For the text-containing cell, return its midpoint in [x, y] coordinate format. 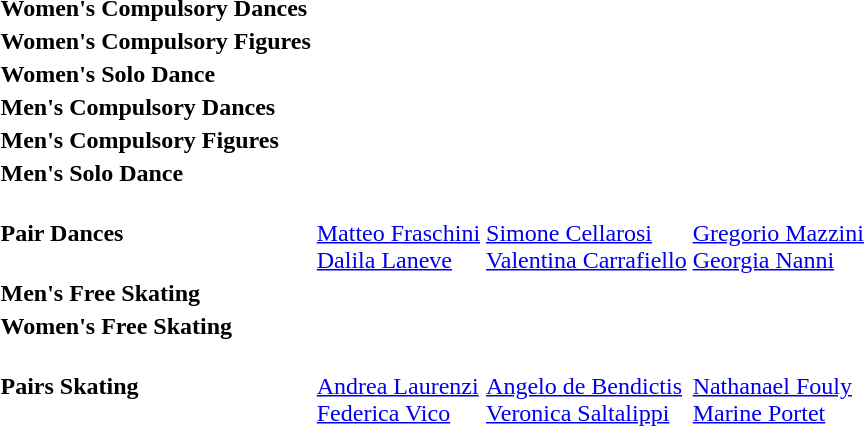
Simone Cellarosi Valentina Carrafiello [587, 233]
Matteo Fraschini Dalila Laneve [398, 233]
